Find where the given text appears and provide that cell's center as [X, Y] coordinate. 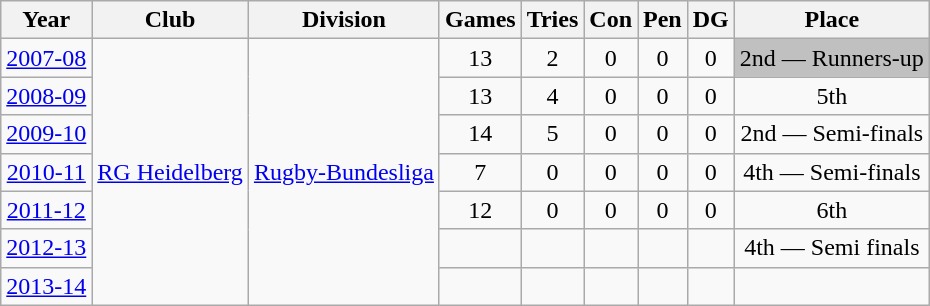
Con [611, 20]
7 [480, 172]
2007-08 [46, 58]
Games [480, 20]
6th [832, 210]
2010-11 [46, 172]
2nd — Runners-up [832, 58]
RG Heidelberg [170, 172]
5 [552, 134]
Place [832, 20]
2008-09 [46, 96]
Tries [552, 20]
DG [710, 20]
4th — Semi-finals [832, 172]
14 [480, 134]
12 [480, 210]
2 [552, 58]
Year [46, 20]
Division [344, 20]
4 [552, 96]
Rugby-Bundesliga [344, 172]
2012-13 [46, 248]
2nd — Semi-finals [832, 134]
Club [170, 20]
2011-12 [46, 210]
2009-10 [46, 134]
2013-14 [46, 286]
Pen [663, 20]
4th — Semi finals [832, 248]
5th [832, 96]
